Find where the given text appears and provide that cell's center as (x, y) coordinate. 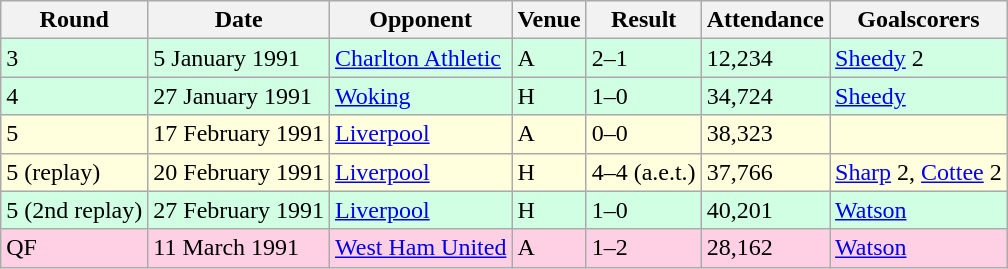
40,201 (765, 210)
37,766 (765, 172)
Round (74, 20)
Sheedy 2 (919, 58)
Sheedy (919, 96)
27 January 1991 (239, 96)
Opponent (420, 20)
Woking (420, 96)
5 (74, 134)
12,234 (765, 58)
West Ham United (420, 248)
38,323 (765, 134)
4 (74, 96)
4–4 (a.e.t.) (644, 172)
17 February 1991 (239, 134)
QF (74, 248)
5 (2nd replay) (74, 210)
1–2 (644, 248)
Venue (549, 20)
Result (644, 20)
34,724 (765, 96)
5 January 1991 (239, 58)
0–0 (644, 134)
5 (replay) (74, 172)
11 March 1991 (239, 248)
20 February 1991 (239, 172)
Attendance (765, 20)
Sharp 2, Cottee 2 (919, 172)
Charlton Athletic (420, 58)
2–1 (644, 58)
Goalscorers (919, 20)
3 (74, 58)
Date (239, 20)
27 February 1991 (239, 210)
28,162 (765, 248)
